For the text-containing cell, return its midpoint in (x, y) coordinate format. 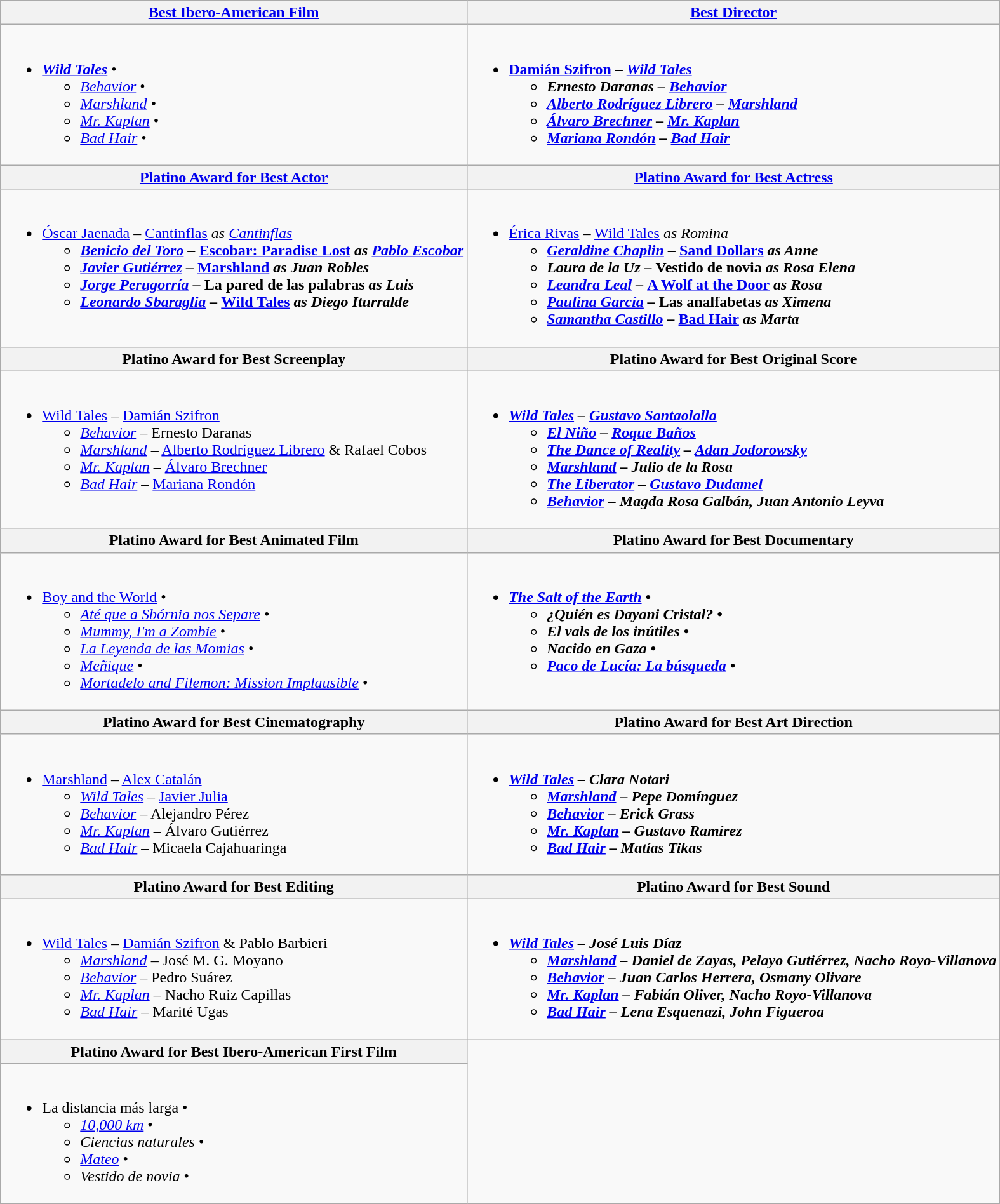
Platino Award for Best Ibero-American First Film (234, 1051)
Platino Award for Best Animated Film (234, 540)
La distancia más larga • 10,000 km • Ciencias naturales • Mateo • Vestido de novia • (234, 1134)
Best Ibero-American Film (234, 13)
Platino Award for Best Screenplay (234, 359)
Best Director (734, 13)
Platino Award for Best Actor (234, 177)
Platino Award for Best Documentary (734, 540)
Damián Szifron – Wild TalesErnesto Daranas – BehaviorAlberto Rodríguez Librero – MarshlandÁlvaro Brechner – Mr. KaplanMariana Rondón – Bad Hair (734, 95)
Platino Award for Best Art Direction (734, 722)
Wild Tales • Behavior • Marshland • Mr. Kaplan • Bad Hair • (234, 95)
The Salt of the Earth • ¿Quién es Dayani Cristal? • El vals de los inútiles • Nacido en Gaza • Paco de Lucía: La búsqueda • (734, 631)
Platino Award for Best Actress (734, 177)
Platino Award for Best Editing (234, 886)
Marshland – Alex CatalánWild Tales – Javier JuliaBehavior – Alejandro PérezMr. Kaplan – Álvaro GutiérrezBad Hair – Micaela Cajahuaringa (234, 804)
Wild Tales – Clara NotariMarshland – Pepe DomínguezBehavior – Erick GrassMr. Kaplan – Gustavo RamírezBad Hair – Matías Tikas (734, 804)
Platino Award for Best Cinematography (234, 722)
Platino Award for Best Sound (734, 886)
Platino Award for Best Original Score (734, 359)
